Output the [X, Y] coordinate of the center of the cell containing the given text.  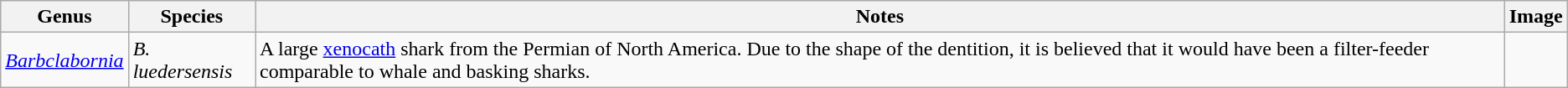
Genus [64, 17]
Barbclabornia [64, 60]
Image [1536, 17]
B. luedersensis [191, 60]
Species [191, 17]
Notes [879, 17]
